Capture the cell that displays the provided text and extract its [x, y] central coordinate. 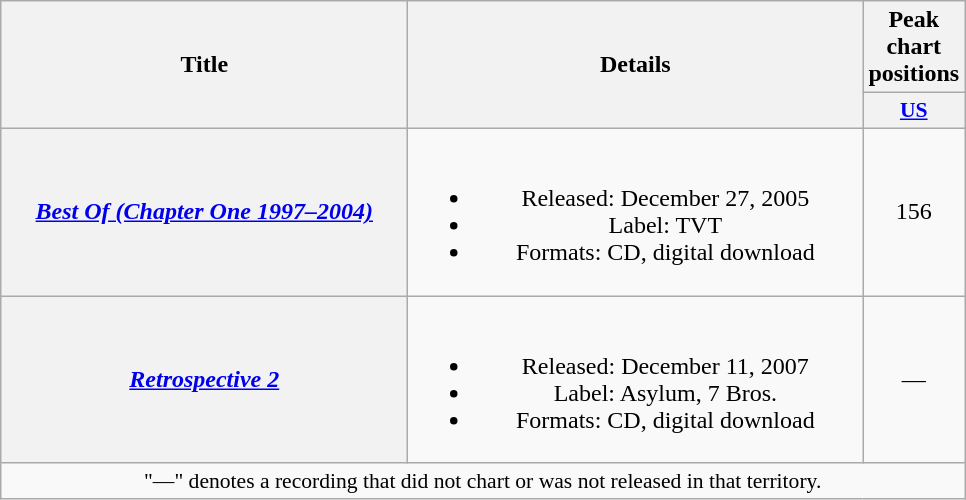
Released: December 11, 2007Label: Asylum, 7 Bros.Formats: CD, digital download [636, 380]
Peak chart positions [914, 47]
Details [636, 65]
— [914, 380]
Released: December 27, 2005Label: TVTFormats: CD, digital download [636, 212]
US [914, 111]
156 [914, 212]
Retrospective 2 [204, 380]
Best Of (Chapter One 1997–2004) [204, 212]
"—" denotes a recording that did not chart or was not released in that territory. [483, 481]
Title [204, 65]
